Determine the (x, y) coordinate at the center of the cell enclosing the given text.  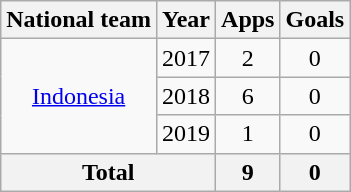
Year (186, 20)
2 (248, 58)
2017 (186, 58)
6 (248, 96)
9 (248, 172)
1 (248, 134)
Goals (315, 20)
2018 (186, 96)
Total (108, 172)
2019 (186, 134)
Indonesia (79, 96)
National team (79, 20)
Apps (248, 20)
